Capture the cell that displays the provided text and extract its (X, Y) central coordinate. 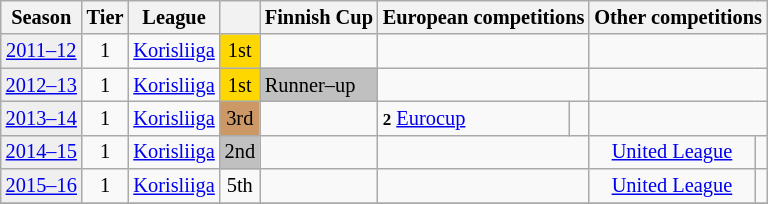
Runner–up (319, 85)
Other competitions (678, 17)
European competitions (484, 17)
2011–12 (42, 51)
2015–16 (42, 186)
2nd (240, 152)
2012–13 (42, 85)
Season (42, 17)
2013–14 (42, 118)
2 Eurocup (474, 118)
Finnish Cup (319, 17)
5th (240, 186)
3rd (240, 118)
League (174, 17)
Tier (106, 17)
2014–15 (42, 152)
